Provide the [X, Y] coordinate of the cell's center where the given text is located.  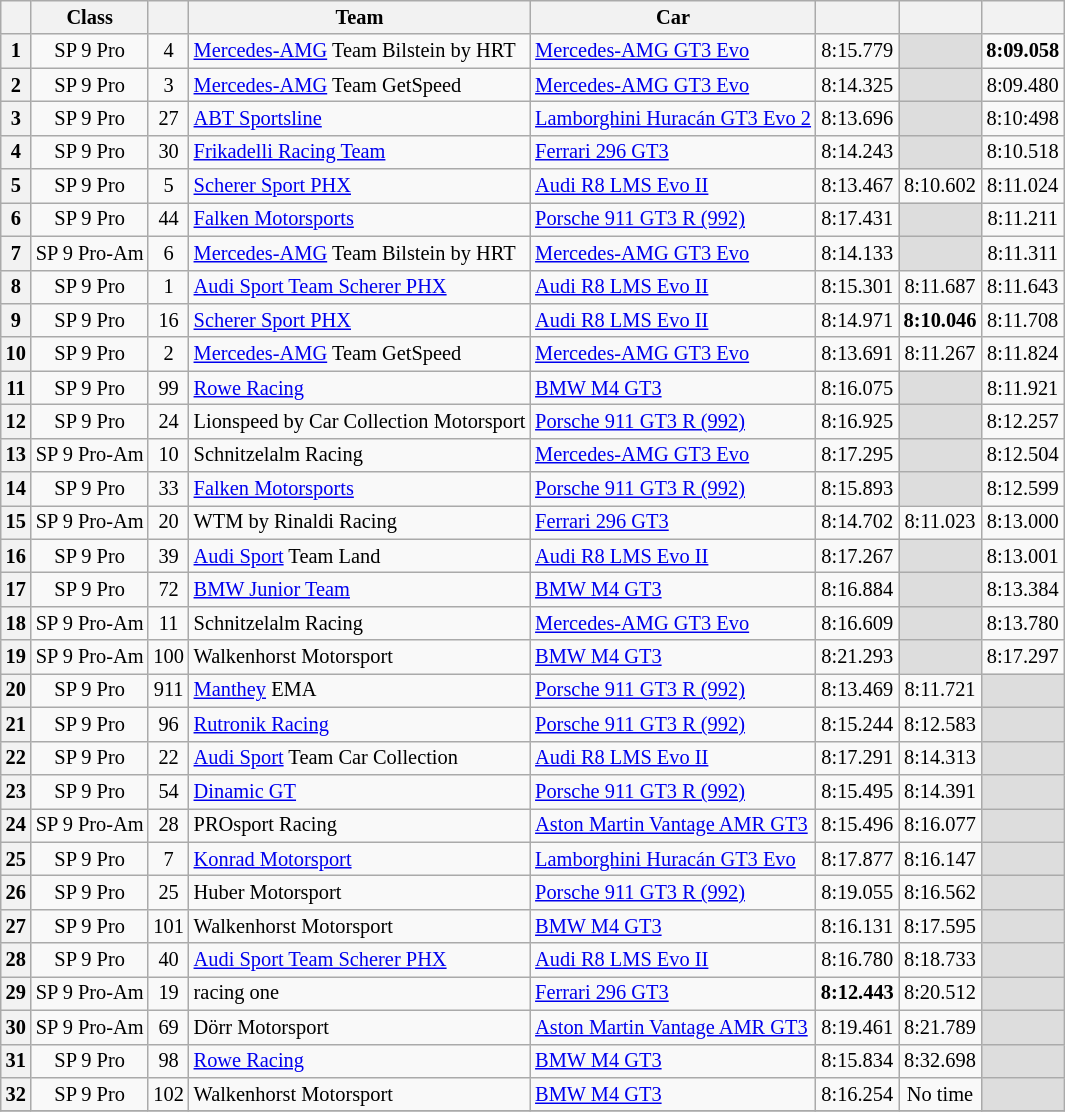
8:14.133 [858, 253]
15 [16, 522]
8:16.077 [940, 825]
8:14.391 [940, 791]
8:13.780 [1022, 623]
Audi Sport Team Land [360, 556]
Rutronik Racing [360, 724]
8:17.291 [858, 758]
54 [168, 791]
8:10:498 [1022, 118]
98 [168, 1061]
8:13.000 [1022, 522]
Manthey EMA [360, 690]
Lamborghini Huracán GT3 Evo 2 [673, 118]
Frikadelli Racing Team [360, 152]
99 [168, 388]
BMW Junior Team [360, 589]
8:19.461 [858, 1027]
8:10.518 [1022, 152]
8:12.257 [1022, 421]
100 [168, 657]
8:13.001 [1022, 556]
32 [16, 1094]
8:17.295 [858, 455]
8:15.834 [858, 1061]
Class [90, 17]
8:17.267 [858, 556]
Dörr Motorsport [360, 1027]
21 [16, 724]
8:17.431 [858, 219]
14 [16, 489]
8:14.971 [858, 320]
8:12.583 [940, 724]
8:15.496 [858, 825]
8:21.789 [940, 1027]
44 [168, 219]
13 [16, 455]
8:12.443 [858, 993]
8:11.023 [940, 522]
911 [168, 690]
8:15.301 [858, 287]
Audi Sport Team Car Collection [360, 758]
8:11.024 [1022, 186]
8:11.721 [940, 690]
Konrad Motorsport [360, 859]
8:14.702 [858, 522]
8:13.469 [858, 690]
8:15.893 [858, 489]
8:17.877 [858, 859]
8:14.313 [940, 758]
69 [168, 1027]
8:11.267 [940, 354]
Dinamic GT [360, 791]
102 [168, 1094]
8:16.562 [940, 892]
No time [940, 1094]
101 [168, 926]
8:16.884 [858, 589]
8:16.609 [858, 623]
8:32.698 [940, 1061]
39 [168, 556]
8:14.325 [858, 85]
8:12.599 [1022, 489]
8:15.779 [858, 51]
8:11.824 [1022, 354]
96 [168, 724]
8:11.311 [1022, 253]
8:16.075 [858, 388]
8:13.384 [1022, 589]
8:18.733 [940, 960]
8:11.921 [1022, 388]
Lamborghini Huracán GT3 Evo [673, 859]
8:17.595 [940, 926]
Car [673, 17]
Lionspeed by Car Collection Motorsport [360, 421]
8:11.708 [1022, 320]
8:15.244 [858, 724]
33 [168, 489]
8:10.602 [940, 186]
40 [168, 960]
8:13.696 [858, 118]
Team [360, 17]
8:16.254 [858, 1094]
8:21.293 [858, 657]
8:14.243 [858, 152]
8:11.687 [940, 287]
8:16.780 [858, 960]
Huber Motorsport [360, 892]
8:15.495 [858, 791]
8:17.297 [1022, 657]
8:09.480 [1022, 85]
8:11.643 [1022, 287]
8:16.147 [940, 859]
ABT Sportsline [360, 118]
9 [16, 320]
26 [16, 892]
8:19.055 [858, 892]
8:13.467 [858, 186]
PROsport Racing [360, 825]
8:16.131 [858, 926]
8:12.504 [1022, 455]
29 [16, 993]
12 [16, 421]
72 [168, 589]
8 [16, 287]
8:13.691 [858, 354]
23 [16, 791]
8:20.512 [940, 993]
8:11.211 [1022, 219]
8:10.046 [940, 320]
18 [16, 623]
8:09.058 [1022, 51]
31 [16, 1061]
8:16.925 [858, 421]
17 [16, 589]
WTM by Rinaldi Racing [360, 522]
racing one [360, 993]
